Return [x, y] of the center of cell containing provided text 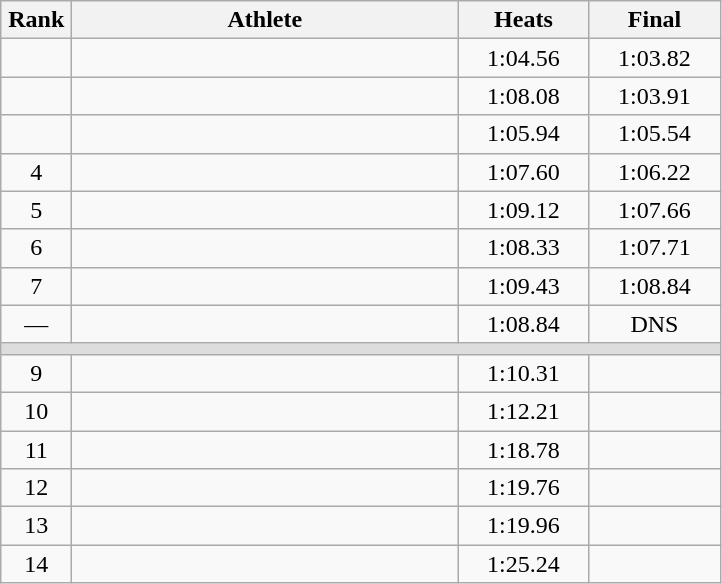
5 [36, 210]
— [36, 324]
1:19.76 [524, 488]
1:04.56 [524, 58]
1:07.60 [524, 172]
1:06.22 [654, 172]
7 [36, 286]
10 [36, 411]
Rank [36, 20]
1:08.33 [524, 248]
11 [36, 449]
Heats [524, 20]
Athlete [265, 20]
1:10.31 [524, 373]
1:12.21 [524, 411]
1:07.71 [654, 248]
1:05.94 [524, 134]
Final [654, 20]
13 [36, 526]
4 [36, 172]
6 [36, 248]
12 [36, 488]
1:09.12 [524, 210]
1:09.43 [524, 286]
1:08.08 [524, 96]
9 [36, 373]
1:25.24 [524, 564]
1:05.54 [654, 134]
14 [36, 564]
1:18.78 [524, 449]
1:07.66 [654, 210]
1:03.82 [654, 58]
DNS [654, 324]
1:19.96 [524, 526]
1:03.91 [654, 96]
